From the cell containing the given text, extract its center point as (X, Y) coordinate. 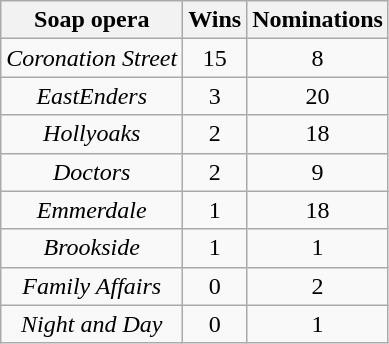
EastEnders (92, 96)
Wins (215, 20)
20 (318, 96)
Night and Day (92, 324)
3 (215, 96)
Emmerdale (92, 210)
8 (318, 58)
15 (215, 58)
Nominations (318, 20)
Brookside (92, 248)
Coronation Street (92, 58)
Hollyoaks (92, 134)
9 (318, 172)
Family Affairs (92, 286)
Soap opera (92, 20)
Doctors (92, 172)
